Extract the [x, y] coordinate from the center of the cell holding the provided text.  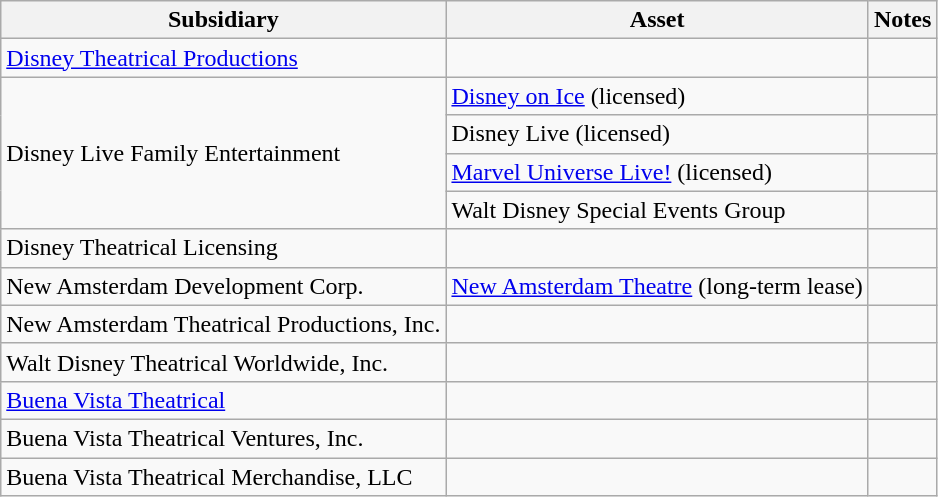
Buena Vista Theatrical [224, 400]
Disney Live Family Entertainment [224, 153]
Disney Theatrical Productions [224, 58]
Notes [902, 20]
Buena Vista Theatrical Merchandise, LLC [224, 477]
Buena Vista Theatrical Ventures, Inc. [224, 438]
Walt Disney Special Events Group [657, 210]
Subsidiary [224, 20]
New Amsterdam Theatre (long-term lease) [657, 286]
Disney on Ice (licensed) [657, 96]
New Amsterdam Theatrical Productions, Inc. [224, 324]
Disney Theatrical Licensing [224, 248]
Walt Disney Theatrical Worldwide, Inc. [224, 362]
New Amsterdam Development Corp. [224, 286]
Asset [657, 20]
Marvel Universe Live! (licensed) [657, 172]
Disney Live (licensed) [657, 134]
